Capture the cell that displays the provided text and extract its (X, Y) central coordinate. 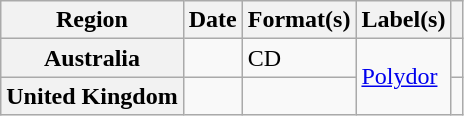
Format(s) (299, 20)
CD (299, 58)
United Kingdom (92, 96)
Region (92, 20)
Australia (92, 58)
Polydor (404, 77)
Label(s) (404, 20)
Date (212, 20)
